Search for the cell housing the specified text and yield its (x, y) center coordinate. 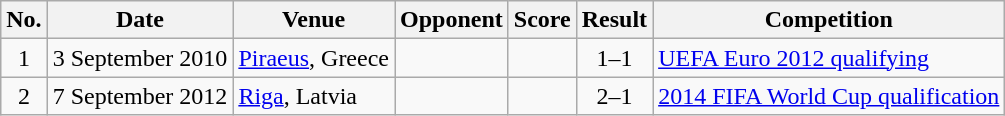
2 (24, 96)
Venue (314, 20)
UEFA Euro 2012 qualifying (829, 58)
2–1 (614, 96)
Competition (829, 20)
1–1 (614, 58)
Date (140, 20)
Riga, Latvia (314, 96)
Result (614, 20)
7 September 2012 (140, 96)
2014 FIFA World Cup qualification (829, 96)
Score (542, 20)
3 September 2010 (140, 58)
1 (24, 58)
Piraeus, Greece (314, 58)
No. (24, 20)
Opponent (452, 20)
